From the cell containing the given text, extract its center point as (x, y) coordinate. 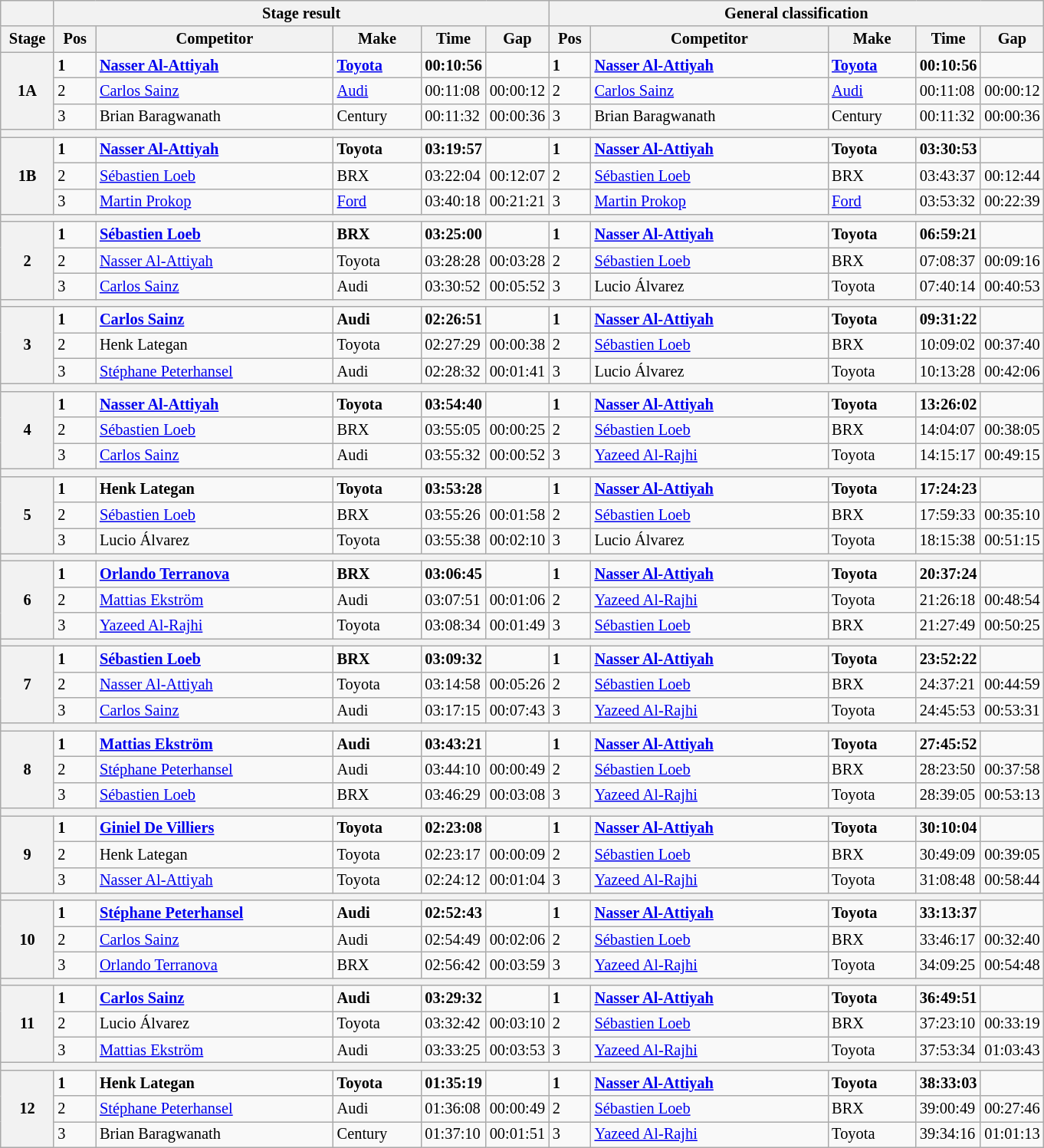
03:33:25 (453, 1050)
00:35:10 (1012, 515)
03:55:32 (453, 456)
General classification (796, 13)
14:04:07 (948, 430)
00:37:58 (1012, 769)
00:27:46 (1012, 1109)
9 (28, 854)
03:14:58 (453, 685)
00:53:31 (1012, 710)
03:28:28 (453, 261)
03:22:04 (453, 176)
03:29:32 (453, 998)
4 (28, 429)
14:15:17 (948, 456)
21:26:18 (948, 600)
00:00:38 (517, 345)
10:09:02 (948, 345)
00:53:13 (1012, 795)
00:05:52 (517, 286)
18:15:38 (948, 541)
10:13:28 (948, 371)
00:01:49 (517, 626)
00:49:15 (1012, 456)
10 (28, 939)
03:19:57 (453, 150)
02:28:32 (453, 371)
00:01:51 (517, 1134)
24:45:53 (948, 710)
03:08:34 (453, 626)
02:27:29 (453, 345)
00:05:26 (517, 685)
34:09:25 (948, 965)
23:52:22 (948, 659)
03:06:45 (453, 574)
00:42:06 (1012, 371)
03:25:00 (453, 235)
00:07:43 (517, 710)
5 (28, 515)
00:40:53 (1012, 286)
03:43:37 (948, 176)
00:48:54 (1012, 600)
03:53:28 (453, 489)
Stage result (301, 13)
03:17:15 (453, 710)
03:43:21 (453, 744)
09:31:22 (948, 320)
00:03:53 (517, 1050)
00:00:52 (517, 456)
38:33:03 (948, 1083)
07:40:14 (948, 286)
1A (28, 90)
00:09:16 (1012, 261)
03:46:29 (453, 795)
00:21:21 (517, 202)
00:12:07 (517, 176)
03:55:05 (453, 430)
7 (28, 684)
Stage (28, 39)
00:02:10 (517, 541)
00:01:06 (517, 600)
02:26:51 (453, 320)
27:45:52 (948, 744)
02:24:12 (453, 880)
33:13:37 (948, 913)
00:44:59 (1012, 685)
17:24:23 (948, 489)
07:08:37 (948, 261)
00:03:59 (517, 965)
12 (28, 1109)
03:32:42 (453, 1024)
Giniel De Villiers (215, 828)
02:54:49 (453, 939)
00:00:09 (517, 854)
00:39:05 (1012, 854)
00:00:25 (517, 430)
00:01:58 (517, 515)
03:44:10 (453, 769)
00:50:25 (1012, 626)
02:52:43 (453, 913)
28:23:50 (948, 769)
30:49:09 (948, 854)
03:09:32 (453, 659)
00:37:40 (1012, 345)
11 (28, 1025)
02:56:42 (453, 965)
01:35:19 (453, 1083)
37:23:10 (948, 1024)
00:32:40 (1012, 939)
24:37:21 (948, 685)
00:12:44 (1012, 176)
1B (28, 175)
00:58:44 (1012, 880)
03:40:18 (453, 202)
01:01:13 (1012, 1134)
39:34:16 (948, 1134)
03:54:40 (453, 404)
00:22:39 (1012, 202)
02:23:17 (453, 854)
20:37:24 (948, 574)
13:26:02 (948, 404)
03:55:38 (453, 541)
00:51:15 (1012, 541)
03:30:52 (453, 286)
36:49:51 (948, 998)
03:55:26 (453, 515)
01:36:08 (453, 1109)
28:39:05 (948, 795)
00:01:41 (517, 371)
8 (28, 770)
01:37:10 (453, 1134)
17:59:33 (948, 515)
30:10:04 (948, 828)
03:53:32 (948, 202)
37:53:34 (948, 1050)
31:08:48 (948, 880)
00:03:08 (517, 795)
39:00:49 (948, 1109)
00:02:06 (517, 939)
6 (28, 600)
21:27:49 (948, 626)
00:38:05 (1012, 430)
01:03:43 (1012, 1050)
03:30:53 (948, 150)
00:33:19 (1012, 1024)
00:03:10 (517, 1024)
06:59:21 (948, 235)
00:03:28 (517, 261)
00:54:48 (1012, 965)
03:07:51 (453, 600)
33:46:17 (948, 939)
00:01:04 (517, 880)
02:23:08 (453, 828)
